Identify which cell holds the provided text, then report its (X, Y) central coordinate. 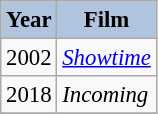
Showtime (106, 58)
2002 (29, 58)
Film (106, 20)
2018 (29, 95)
Year (29, 20)
Incoming (106, 95)
